Search for the cell housing the specified text and yield its (x, y) center coordinate. 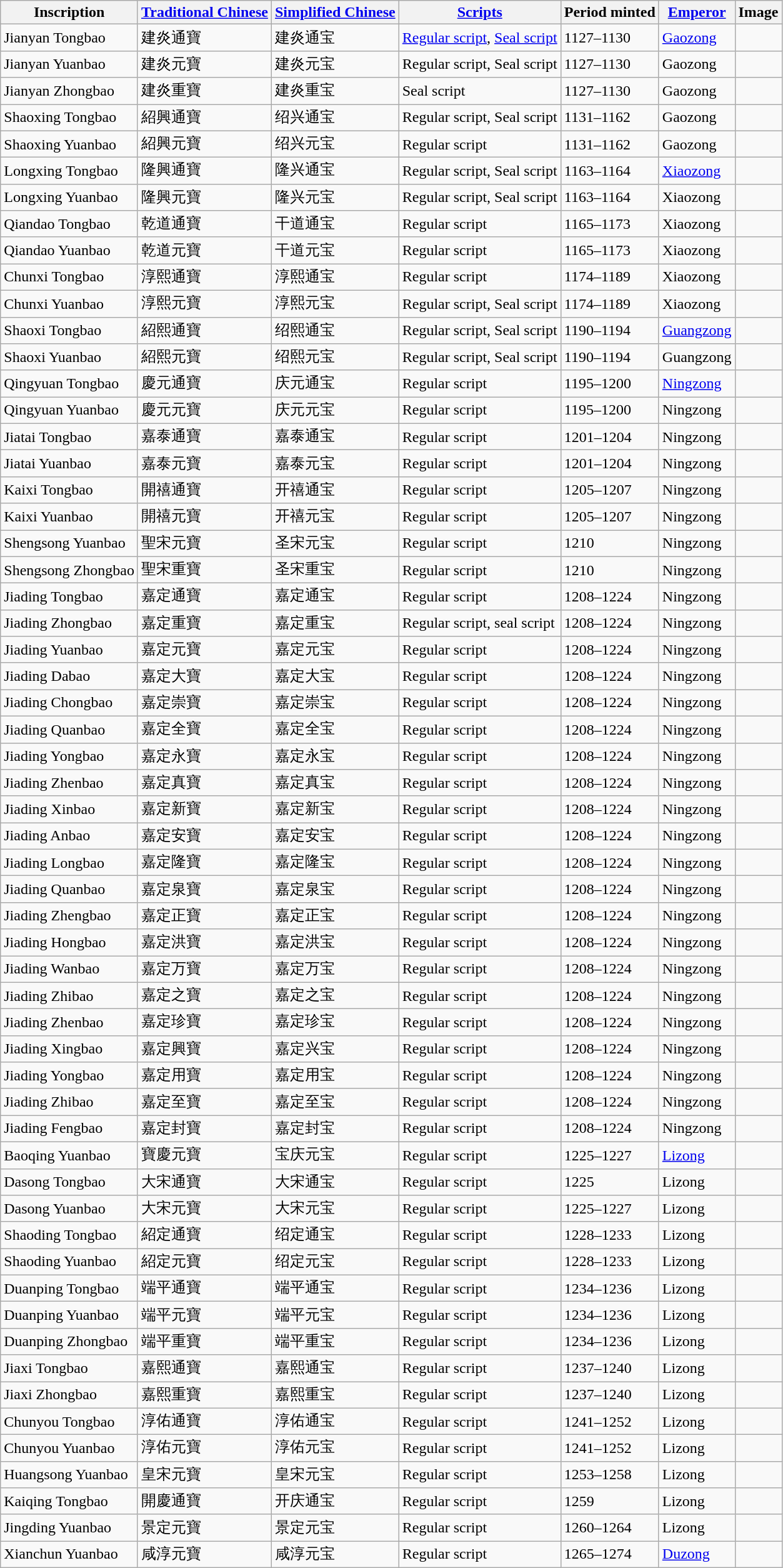
建炎元寶 (204, 64)
端平元宝 (335, 1315)
Jiading Anbao (69, 837)
Period minted (610, 13)
隆興通寶 (204, 171)
淳熙通宝 (335, 278)
Jiading Xingbao (69, 1049)
嘉定至宝 (335, 1102)
Jiatai Yuanbao (69, 464)
Jianyan Tongbao (69, 38)
Jiading Tongbao (69, 596)
乾道通寶 (204, 224)
乾道元寶 (204, 250)
嘉泰元宝 (335, 464)
Shaoxing Yuanbao (69, 144)
隆兴通宝 (335, 171)
庆元元宝 (335, 410)
Duanping Tongbao (69, 1288)
淳熙元宝 (335, 304)
Jiading Hongbao (69, 943)
Seal script (480, 91)
开禧元宝 (335, 516)
大宋元寶 (204, 1209)
嘉定永宝 (335, 756)
淳熙元寶 (204, 304)
聖宋元寶 (204, 544)
Kaiqing Tongbao (69, 1502)
嘉定洪宝 (335, 943)
Shaoxi Tongbao (69, 330)
干道元宝 (335, 250)
Shaoding Tongbao (69, 1235)
Duanping Yuanbao (69, 1315)
隆興元寶 (204, 198)
嘉定永寶 (204, 756)
圣宋重宝 (335, 570)
嘉定興寶 (204, 1049)
绍熙元宝 (335, 358)
Jiatai Tongbao (69, 436)
嘉熙重寶 (204, 1395)
Duanping Zhongbao (69, 1342)
紹熙通寶 (204, 330)
Shaoxi Yuanbao (69, 358)
Longxing Yuanbao (69, 198)
咸淳元寶 (204, 1554)
绍熙通宝 (335, 330)
隆兴元宝 (335, 198)
Chunyou Yuanbao (69, 1448)
1265–1274 (610, 1554)
绍兴元宝 (335, 144)
嘉定珍宝 (335, 1023)
端平通寶 (204, 1288)
嘉定安寶 (204, 837)
建炎通寶 (204, 38)
聖宋重寶 (204, 570)
慶元元寶 (204, 410)
嘉定通宝 (335, 596)
Shengsong Yuanbao (69, 544)
Jiading Xinbao (69, 809)
紹興元寶 (204, 144)
嘉定元寶 (204, 650)
嘉定全宝 (335, 729)
干道通宝 (335, 224)
嘉定重寶 (204, 623)
Traditional Chinese (204, 13)
Jiaxi Zhongbao (69, 1395)
嘉定崇寶 (204, 703)
嘉定正宝 (335, 915)
嘉定泉寶 (204, 889)
嘉定真寶 (204, 783)
嘉定元宝 (335, 650)
淳熙通寶 (204, 278)
嘉定之宝 (335, 995)
Jianyan Yuanbao (69, 64)
嘉定重宝 (335, 623)
嘉定用寶 (204, 1075)
建炎通宝 (335, 38)
Baoqing Yuanbao (69, 1155)
嘉定隆寶 (204, 863)
Jiading Wanbao (69, 969)
端平重寶 (204, 1342)
Jiading Zhongbao (69, 623)
嘉定新寶 (204, 809)
Duzong (697, 1554)
開禧通寶 (204, 490)
嘉定封宝 (335, 1129)
皇宋元宝 (335, 1474)
Jiading Yuanbao (69, 650)
大宋通寶 (204, 1182)
Scripts (480, 13)
1253–1258 (610, 1474)
景定元宝 (335, 1528)
Jiading Longbao (69, 863)
绍兴通宝 (335, 118)
Regular script, seal script (480, 623)
嘉定全寶 (204, 729)
Jiaxi Tongbao (69, 1368)
Qiandao Tongbao (69, 224)
Jingding Yuanbao (69, 1528)
Jiading Fengbao (69, 1129)
嘉熙重宝 (335, 1395)
淳佑通寶 (204, 1422)
Shaoding Yuanbao (69, 1262)
景定元寶 (204, 1528)
嘉定洪寶 (204, 943)
Qiandao Yuanbao (69, 250)
1259 (610, 1502)
大宋元宝 (335, 1209)
紹定通寶 (204, 1235)
圣宋元宝 (335, 544)
Shaoxing Tongbao (69, 118)
开庆通宝 (335, 1502)
Qingyuan Yuanbao (69, 410)
Emperor (697, 13)
宝庆元宝 (335, 1155)
Qingyuan Tongbao (69, 384)
嘉定大寶 (204, 676)
紹定元寶 (204, 1262)
Chunxi Tongbao (69, 278)
Simplified Chinese (335, 13)
嘉熙通宝 (335, 1368)
大宋通宝 (335, 1182)
Huangsong Yuanbao (69, 1474)
Image (759, 13)
Jiading Zhengbao (69, 915)
端平重宝 (335, 1342)
嘉定安宝 (335, 837)
嘉定至寶 (204, 1102)
皇宋元寶 (204, 1474)
紹熙元寶 (204, 358)
开禧通宝 (335, 490)
1260–1264 (610, 1528)
淳佑元宝 (335, 1448)
開慶通寶 (204, 1502)
嘉定泉宝 (335, 889)
Inscription (69, 13)
嘉定大宝 (335, 676)
嘉熙通寶 (204, 1368)
咸淳元宝 (335, 1554)
嘉定新宝 (335, 809)
開禧元寶 (204, 516)
淳佑通宝 (335, 1422)
Kaixi Tongbao (69, 490)
Shengsong Zhongbao (69, 570)
嘉定珍寶 (204, 1023)
Chunxi Yuanbao (69, 304)
端平通宝 (335, 1288)
绍定元宝 (335, 1262)
嘉定通寶 (204, 596)
嘉定用宝 (335, 1075)
嘉定封寶 (204, 1129)
Jiading Dabao (69, 676)
端平元寶 (204, 1315)
Kaixi Yuanbao (69, 516)
嘉定之寶 (204, 995)
Longxing Tongbao (69, 171)
庆元通宝 (335, 384)
嘉泰通宝 (335, 436)
1225 (610, 1182)
建炎重寶 (204, 91)
建炎重宝 (335, 91)
Xianchun Yuanbao (69, 1554)
慶元通寶 (204, 384)
建炎元宝 (335, 64)
Chunyou Tongbao (69, 1422)
淳佑元寶 (204, 1448)
嘉定崇宝 (335, 703)
嘉定兴宝 (335, 1049)
嘉定万宝 (335, 969)
Jianyan Zhongbao (69, 91)
嘉泰元寶 (204, 464)
寶慶元寶 (204, 1155)
嘉定真宝 (335, 783)
Jiading Chongbao (69, 703)
Dasong Tongbao (69, 1182)
Dasong Yuanbao (69, 1209)
绍定通宝 (335, 1235)
紹興通寶 (204, 118)
嘉定隆宝 (335, 863)
嘉定万寶 (204, 969)
嘉定正寶 (204, 915)
嘉泰通寶 (204, 436)
